For the text-containing cell, return its midpoint in (x, y) coordinate format. 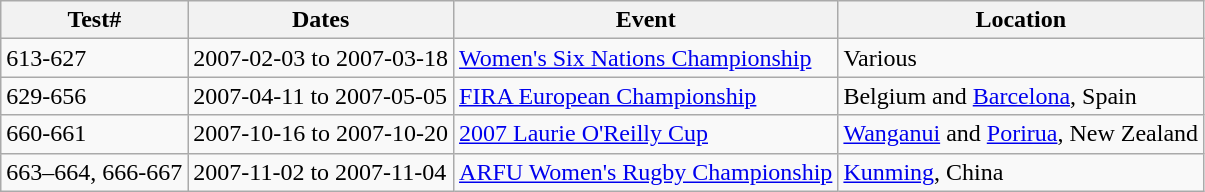
Kunming, China (1021, 172)
2007-10-16 to 2007-10-20 (321, 134)
Event (646, 20)
Wanganui and Porirua, New Zealand (1021, 134)
Test# (94, 20)
2007-11-02 to 2007-11-04 (321, 172)
ARFU Women's Rugby Championship (646, 172)
Dates (321, 20)
629-656 (94, 96)
660-661 (94, 134)
2007-04-11 to 2007-05-05 (321, 96)
Various (1021, 58)
613-627 (94, 58)
2007-02-03 to 2007-03-18 (321, 58)
Location (1021, 20)
Belgium and Barcelona, Spain (1021, 96)
FIRA European Championship (646, 96)
Women's Six Nations Championship (646, 58)
663–664, 666-667 (94, 172)
2007 Laurie O'Reilly Cup (646, 134)
